Return the [X, Y] coordinate for the center point of the cell that contains the specified text.  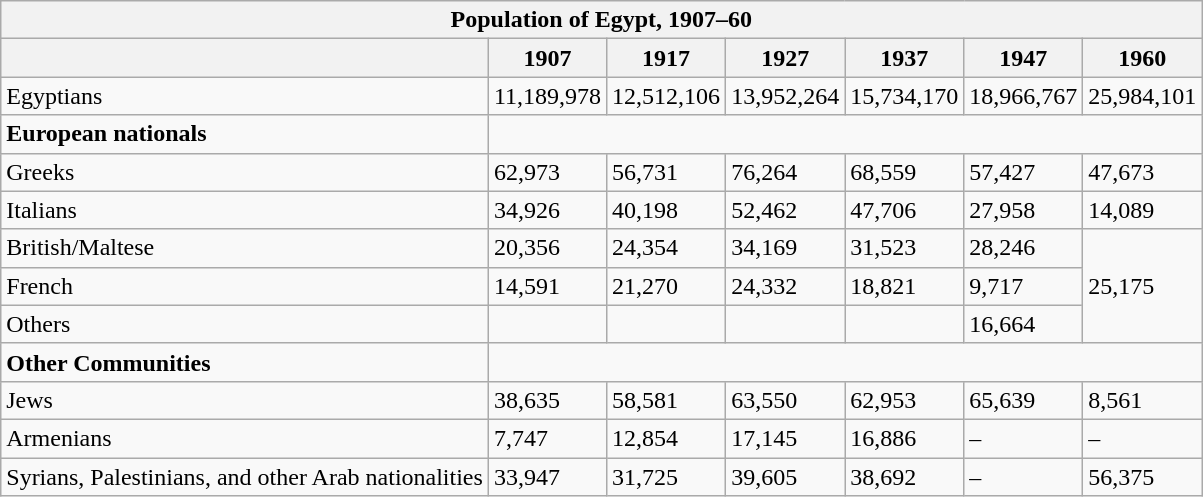
Italians [245, 210]
56,731 [666, 172]
Other Communities [245, 362]
31,523 [904, 248]
17,145 [786, 438]
Syrians, Palestinians, and other Arab nationalities [245, 477]
1937 [904, 58]
9,717 [1024, 286]
24,332 [786, 286]
34,926 [547, 210]
57,427 [1024, 172]
15,734,170 [904, 96]
12,512,106 [666, 96]
1917 [666, 58]
14,089 [1142, 210]
12,854 [666, 438]
20,356 [547, 248]
1907 [547, 58]
1960 [1142, 58]
18,821 [904, 286]
52,462 [786, 210]
16,886 [904, 438]
French [245, 286]
63,550 [786, 400]
27,958 [1024, 210]
28,246 [1024, 248]
British/Maltese [245, 248]
56,375 [1142, 477]
European nationals [245, 134]
16,664 [1024, 324]
18,966,767 [1024, 96]
62,953 [904, 400]
1947 [1024, 58]
Greeks [245, 172]
40,198 [666, 210]
8,561 [1142, 400]
Egyptians [245, 96]
68,559 [904, 172]
62,973 [547, 172]
33,947 [547, 477]
34,169 [786, 248]
39,605 [786, 477]
1927 [786, 58]
13,952,264 [786, 96]
Jews [245, 400]
25,984,101 [1142, 96]
11,189,978 [547, 96]
Population of Egypt, 1907–60 [602, 20]
31,725 [666, 477]
58,581 [666, 400]
76,264 [786, 172]
Others [245, 324]
38,635 [547, 400]
24,354 [666, 248]
21,270 [666, 286]
65,639 [1024, 400]
25,175 [1142, 286]
Armenians [245, 438]
14,591 [547, 286]
47,673 [1142, 172]
47,706 [904, 210]
7,747 [547, 438]
38,692 [904, 477]
